Find where the given text appears and provide that cell's center as (X, Y) coordinate. 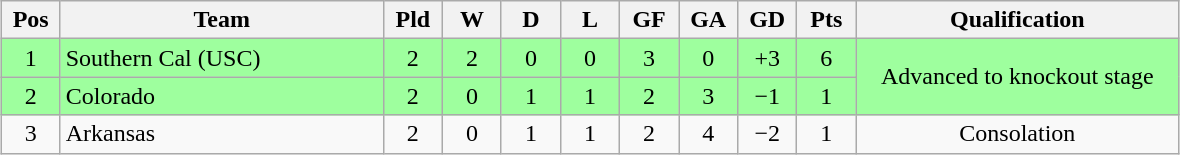
W (472, 20)
6 (826, 58)
D (530, 20)
Qualification (1018, 20)
−1 (768, 96)
GD (768, 20)
GA (708, 20)
−2 (768, 134)
GF (650, 20)
4 (708, 134)
Advanced to knockout stage (1018, 77)
Consolation (1018, 134)
Team (222, 20)
Southern Cal (USC) (222, 58)
Arkansas (222, 134)
Pld (412, 20)
Pos (30, 20)
+3 (768, 58)
Colorado (222, 96)
L (590, 20)
Pts (826, 20)
